Identify which cell holds the provided text, then report its (X, Y) central coordinate. 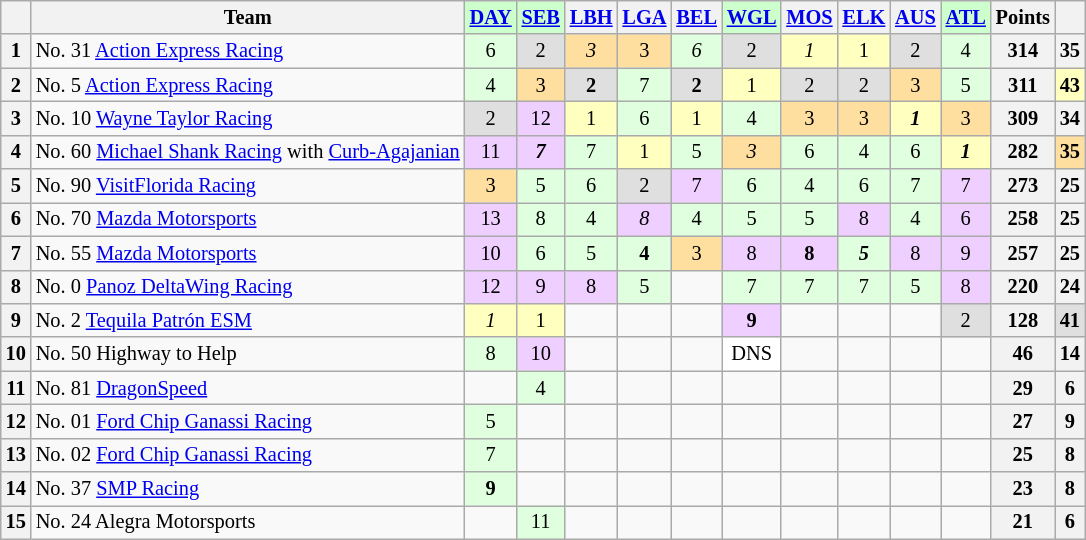
No. 55 Mazda Motorsports (248, 253)
No. 0 Panoz DeltaWing Racing (248, 287)
23 (1023, 489)
No. 31 Action Express Racing (248, 51)
21 (1023, 522)
LBH (592, 17)
No. 90 VisitFlorida Racing (248, 186)
No. 81 DragonSpeed (248, 388)
BEL (696, 17)
282 (1023, 152)
15 (16, 522)
No. 60 Michael Shank Racing with Curb-Agajanian (248, 152)
311 (1023, 85)
ATL (966, 17)
No. 10 Wayne Taylor Racing (248, 118)
258 (1023, 219)
WGL (752, 17)
No. 2 Tequila Patrón ESM (248, 320)
220 (1023, 287)
27 (1023, 421)
273 (1023, 186)
LGA (645, 17)
29 (1023, 388)
No. 01 Ford Chip Ganassi Racing (248, 421)
DNS (752, 354)
No. 37 SMP Racing (248, 489)
No. 5 Action Express Racing (248, 85)
309 (1023, 118)
Points (1023, 17)
41 (1070, 320)
314 (1023, 51)
No. 50 Highway to Help (248, 354)
SEB (541, 17)
MOS (809, 17)
ELK (864, 17)
43 (1070, 85)
No. 02 Ford Chip Ganassi Racing (248, 455)
34 (1070, 118)
46 (1023, 354)
Team (248, 17)
AUS (915, 17)
24 (1070, 287)
128 (1023, 320)
No. 70 Mazda Motorsports (248, 219)
No. 24 Alegra Motorsports (248, 522)
257 (1023, 253)
DAY (491, 17)
